Detect which cell encompasses the target text, then output its (X, Y) center coordinate. 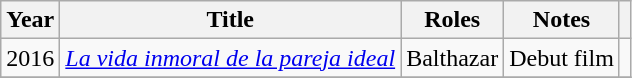
Roles (452, 20)
Year (30, 20)
La vida inmoral de la pareja ideal (230, 58)
Debut film (562, 58)
2016 (30, 58)
Balthazar (452, 58)
Title (230, 20)
Notes (562, 20)
